Output the (X, Y) coordinate of the center of the cell containing the given text.  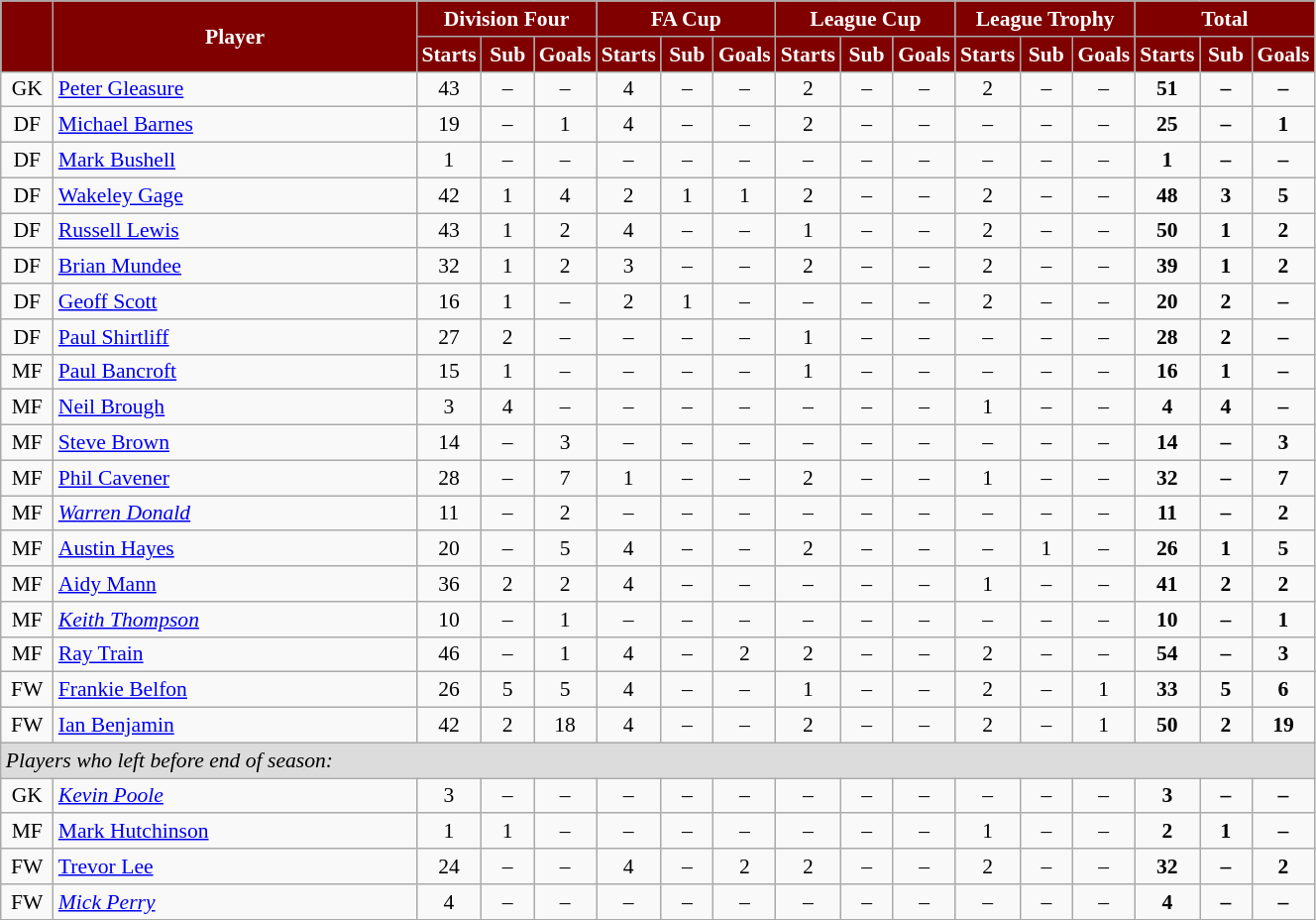
41 (1167, 584)
Ian Benjamin (236, 726)
Player (236, 36)
24 (448, 866)
39 (1167, 267)
Wakeley Gage (236, 195)
33 (1167, 690)
Keith Thompson (236, 620)
27 (448, 337)
36 (448, 584)
Russell Lewis (236, 231)
48 (1167, 195)
Kevin Poole (236, 796)
Steve Brown (236, 443)
Phil Cavener (236, 478)
Warren Donald (236, 514)
6 (1284, 690)
46 (448, 654)
Geoff Scott (236, 301)
Peter Gleasure (236, 89)
Mick Perry (236, 902)
League Cup (866, 19)
Neil Brough (236, 407)
25 (1167, 125)
18 (565, 726)
Total (1225, 19)
League Trophy (1044, 19)
54 (1167, 654)
Division Four (505, 19)
Mark Bushell (236, 161)
Players who left before end of season: (658, 760)
Mark Hutchinson (236, 832)
15 (448, 372)
Aidy Mann (236, 584)
51 (1167, 89)
Ray Train (236, 654)
Paul Shirtliff (236, 337)
Michael Barnes (236, 125)
Frankie Belfon (236, 690)
FA Cup (686, 19)
Paul Bancroft (236, 372)
Brian Mundee (236, 267)
Austin Hayes (236, 549)
Trevor Lee (236, 866)
